Detect which cell encompasses the target text, then output its [X, Y] center coordinate. 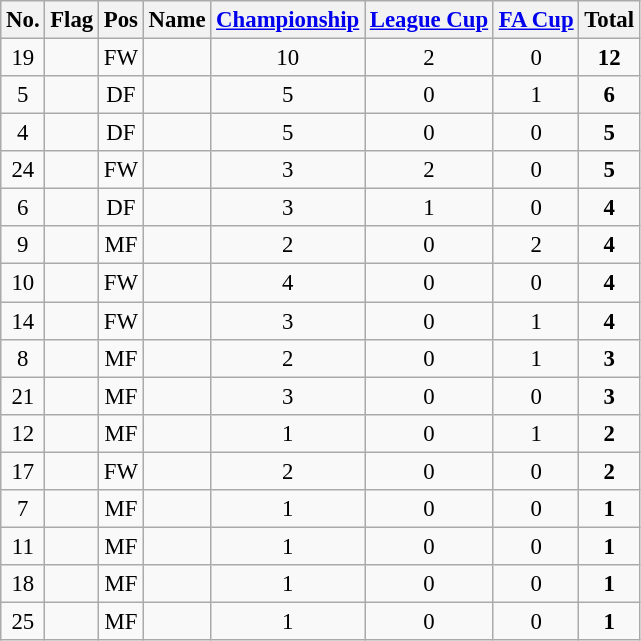
FA Cup [536, 20]
Pos [122, 20]
7 [23, 509]
21 [23, 396]
11 [23, 546]
Name [177, 20]
17 [23, 471]
24 [23, 170]
No. [23, 20]
Flag [72, 20]
9 [23, 245]
25 [23, 621]
League Cup [428, 20]
19 [23, 58]
18 [23, 584]
Championship [288, 20]
Total [609, 20]
14 [23, 321]
8 [23, 358]
